Extract the [X, Y] coordinate from the center of the cell holding the provided text.  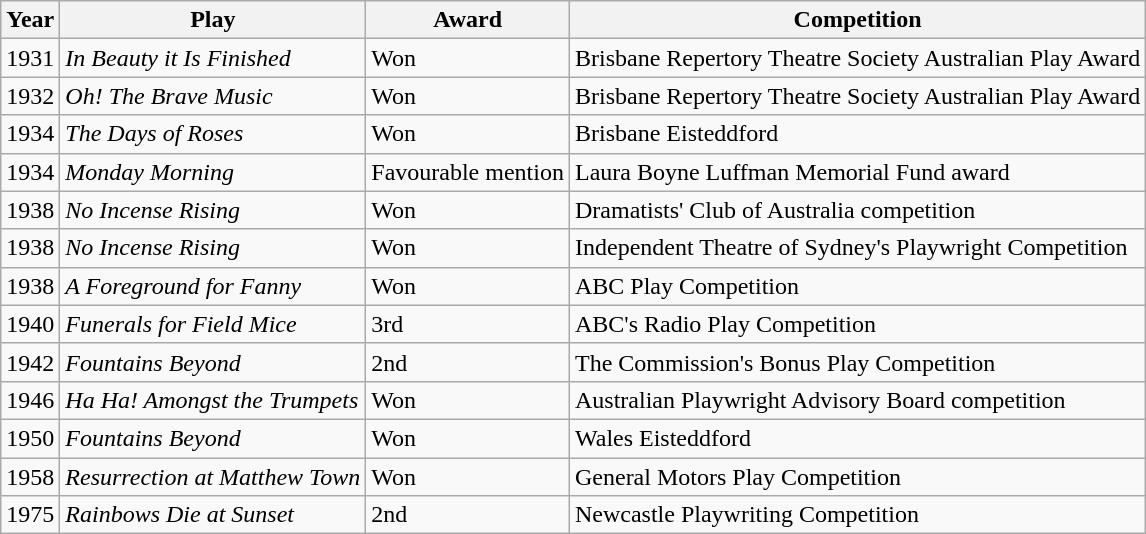
The Commission's Bonus Play Competition [857, 362]
Play [213, 20]
Oh! The Brave Music [213, 96]
Rainbows Die at Sunset [213, 515]
Ha Ha! Amongst the Trumpets [213, 400]
1932 [30, 96]
Newcastle Playwriting Competition [857, 515]
1931 [30, 58]
Competition [857, 20]
Wales Eisteddford [857, 438]
3rd [468, 324]
1950 [30, 438]
Brisbane Eisteddford [857, 134]
General Motors Play Competition [857, 477]
Laura Boyne Luffman Memorial Fund award [857, 172]
Funerals for Field Mice [213, 324]
Year [30, 20]
Favourable mention [468, 172]
Dramatists' Club of Australia competition [857, 210]
1942 [30, 362]
A Foreground for Fanny [213, 286]
ABC's Radio Play Competition [857, 324]
The Days of Roses [213, 134]
Independent Theatre of Sydney's Playwright Competition [857, 248]
1975 [30, 515]
Resurrection at Matthew Town [213, 477]
In Beauty it Is Finished [213, 58]
Monday Morning [213, 172]
1946 [30, 400]
ABC Play Competition [857, 286]
1940 [30, 324]
Award [468, 20]
Australian Playwright Advisory Board competition [857, 400]
1958 [30, 477]
